Extract the [X, Y] coordinate from the center of the cell holding the provided text.  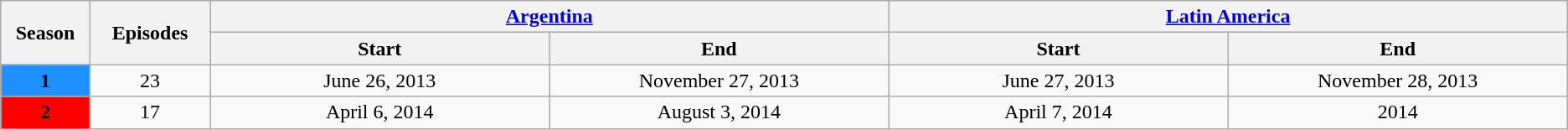
November 27, 2013 [719, 81]
Episodes [149, 33]
April 6, 2014 [380, 112]
April 7, 2014 [1059, 112]
August 3, 2014 [719, 112]
June 26, 2013 [380, 81]
23 [149, 81]
2 [45, 112]
Latin America [1228, 17]
Season [45, 33]
17 [149, 112]
Argentina [549, 17]
November 28, 2013 [1397, 81]
1 [45, 81]
June 27, 2013 [1059, 81]
2014 [1397, 112]
